Search for the cell housing the specified text and yield its [x, y] center coordinate. 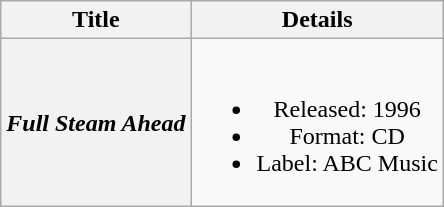
Full Steam Ahead [96, 122]
Released: 1996Format: CDLabel: ABC Music [317, 122]
Details [317, 20]
Title [96, 20]
